Find where the given text appears and provide that cell's center as (X, Y) coordinate. 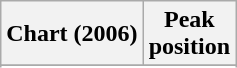
Chart (2006) (72, 34)
Peak position (189, 34)
